Search for the cell housing the specified text and yield its (X, Y) center coordinate. 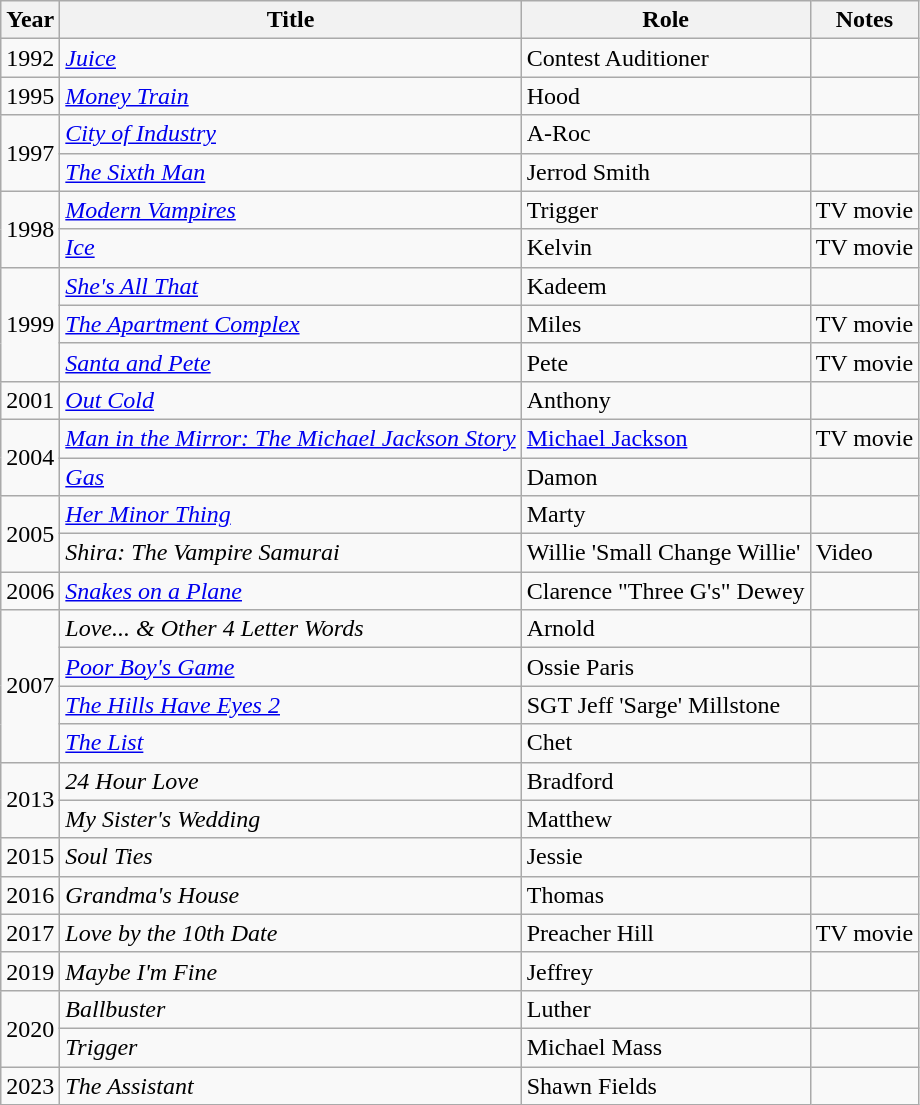
2001 (30, 400)
Title (290, 20)
Miles (666, 324)
Maybe I'm Fine (290, 971)
Poor Boy's Game (290, 667)
Santa and Pete (290, 362)
Contest Auditioner (666, 58)
Thomas (666, 895)
The Hills Have Eyes 2 (290, 705)
Pete (666, 362)
Ice (290, 248)
2020 (30, 1028)
Shira: The Vampire Samurai (290, 553)
Modern Vampires (290, 210)
24 Hour Love (290, 781)
SGT Jeff 'Sarge' Millstone (666, 705)
City of Industry (290, 134)
1995 (30, 96)
Money Train (290, 96)
Snakes on a Plane (290, 591)
Chet (666, 743)
Notes (864, 20)
2004 (30, 457)
Arnold (666, 629)
2019 (30, 971)
2006 (30, 591)
Kelvin (666, 248)
Soul Ties (290, 857)
2017 (30, 933)
Grandma's House (290, 895)
Jessie (666, 857)
Damon (666, 477)
Marty (666, 515)
Out Cold (290, 400)
Hood (666, 96)
Shawn Fields (666, 1085)
Bradford (666, 781)
My Sister's Wedding (290, 819)
Love by the 10th Date (290, 933)
Ballbuster (290, 1009)
Preacher Hill (666, 933)
Anthony (666, 400)
Year (30, 20)
She's All That (290, 286)
Her Minor Thing (290, 515)
1999 (30, 324)
A-Roc (666, 134)
2016 (30, 895)
Gas (290, 477)
Luther (666, 1009)
1997 (30, 153)
Jerrod Smith (666, 172)
2015 (30, 857)
The Sixth Man (290, 172)
Video (864, 553)
The Assistant (290, 1085)
Ossie Paris (666, 667)
1992 (30, 58)
Role (666, 20)
Matthew (666, 819)
2005 (30, 534)
Willie 'Small Change Willie' (666, 553)
The Apartment Complex (290, 324)
1998 (30, 229)
Jeffrey (666, 971)
Clarence "Three G's" Dewey (666, 591)
The List (290, 743)
2007 (30, 686)
Michael Mass (666, 1047)
2013 (30, 800)
Kadeem (666, 286)
Man in the Mirror: The Michael Jackson Story (290, 438)
Juice (290, 58)
Michael Jackson (666, 438)
2023 (30, 1085)
Love... & Other 4 Letter Words (290, 629)
